Return [X, Y] of the center of cell containing provided text 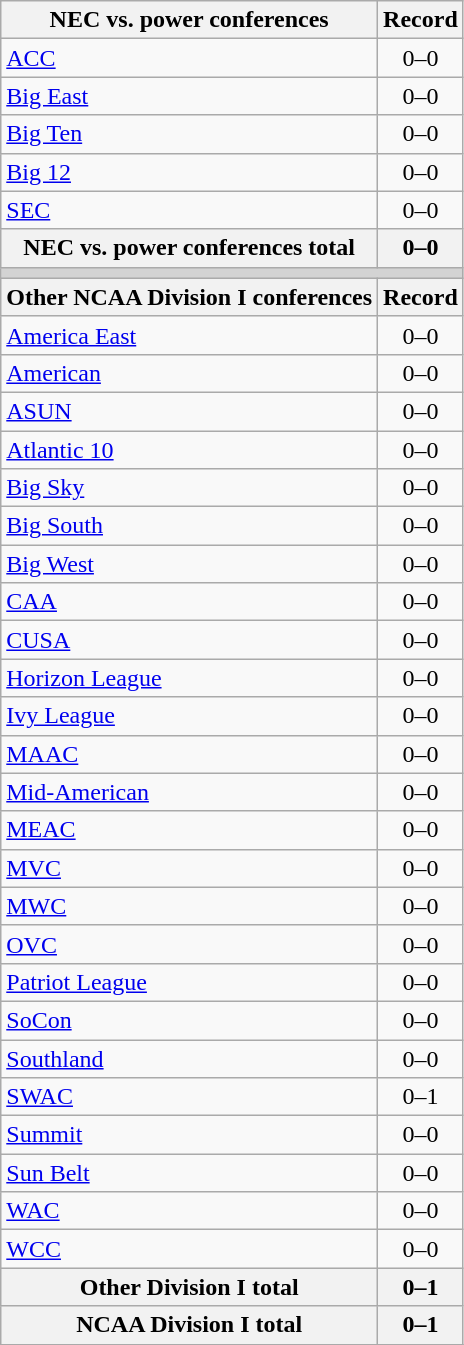
MEAC [190, 830]
Summit [190, 1135]
SEC [190, 210]
NCAA Division I total [190, 1325]
Big South [190, 526]
OVC [190, 944]
Other NCAA Division I conferences [190, 297]
Big Sky [190, 488]
Big East [190, 96]
MWC [190, 906]
Mid-American [190, 792]
Big West [190, 564]
America East [190, 335]
CAA [190, 602]
NEC vs. power conferences total [190, 248]
SoCon [190, 1020]
Ivy League [190, 716]
NEC vs. power conferences [190, 20]
WAC [190, 1211]
Patriot League [190, 982]
MVC [190, 868]
SWAC [190, 1097]
CUSA [190, 640]
American [190, 373]
WCC [190, 1249]
Horizon League [190, 678]
Big 12 [190, 172]
Other Division I total [190, 1287]
Southland [190, 1059]
Sun Belt [190, 1173]
Big Ten [190, 134]
ASUN [190, 411]
Atlantic 10 [190, 449]
MAAC [190, 754]
ACC [190, 58]
